Detect which cell encompasses the target text, then output its [X, Y] center coordinate. 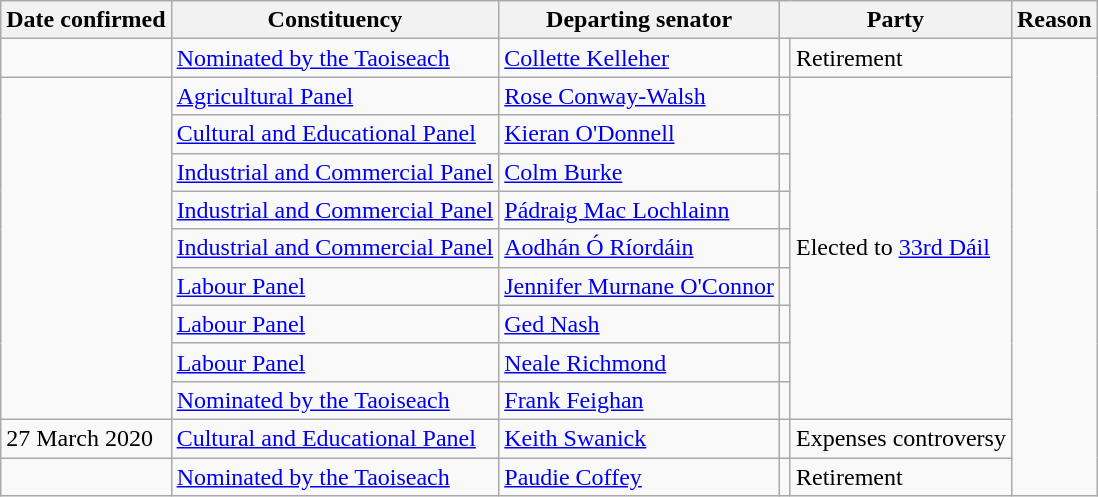
Reason [1054, 20]
Constituency [335, 20]
Collette Kelleher [640, 58]
27 March 2020 [86, 438]
Party [895, 20]
Jennifer Murnane O'Connor [640, 286]
Pádraig Mac Lochlainn [640, 210]
Keith Swanick [640, 438]
Departing senator [640, 20]
Expenses controversy [900, 438]
Colm Burke [640, 172]
Date confirmed [86, 20]
Agricultural Panel [335, 96]
Neale Richmond [640, 362]
Rose Conway-Walsh [640, 96]
Ged Nash [640, 324]
Kieran O'Donnell [640, 134]
Elected to 33rd Dáil [900, 248]
Aodhán Ó Ríordáin [640, 248]
Paudie Coffey [640, 477]
Frank Feighan [640, 400]
